Return the (x, y) coordinate for the center point of the cell that contains the specified text.  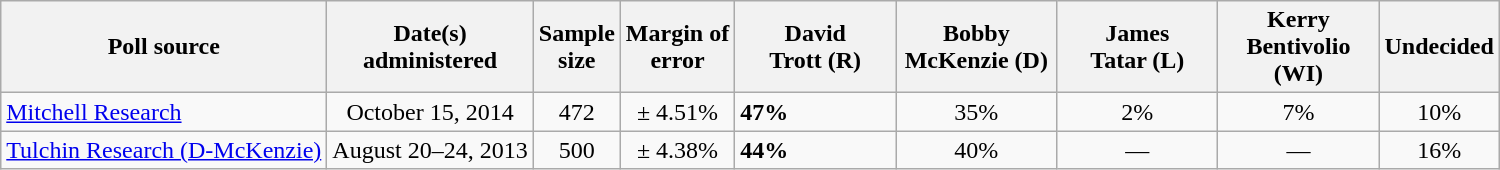
JamesTatar (L) (1138, 47)
Date(s)administered (430, 47)
Poll source (164, 47)
October 15, 2014 (430, 112)
40% (976, 150)
Mitchell Research (164, 112)
Tulchin Research (D-McKenzie) (164, 150)
± 4.38% (677, 150)
44% (816, 150)
± 4.51% (677, 112)
500 (576, 150)
10% (1439, 112)
BobbyMcKenzie (D) (976, 47)
KerryBentivolio (WI) (1298, 47)
16% (1439, 150)
472 (576, 112)
47% (816, 112)
Margin oferror (677, 47)
7% (1298, 112)
August 20–24, 2013 (430, 150)
DavidTrott (R) (816, 47)
Samplesize (576, 47)
2% (1138, 112)
35% (976, 112)
Undecided (1439, 47)
